Find where the given text appears and provide that cell's center as [x, y] coordinate. 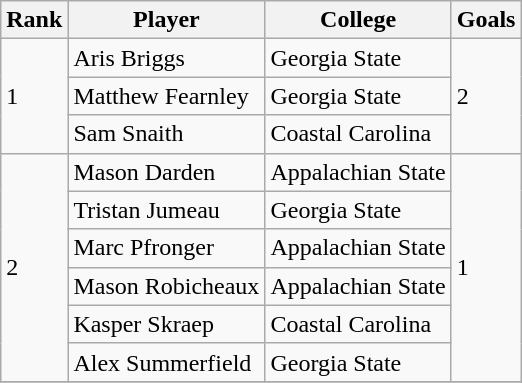
Goals [486, 20]
Marc Pfronger [166, 248]
Kasper Skraep [166, 324]
Tristan Jumeau [166, 210]
Rank [34, 20]
Sam Snaith [166, 134]
Mason Darden [166, 172]
Mason Robicheaux [166, 286]
Matthew Fearnley [166, 96]
Player [166, 20]
College [358, 20]
Alex Summerfield [166, 362]
Aris Briggs [166, 58]
